Determine the (X, Y) coordinate at the center of the cell enclosing the given text.  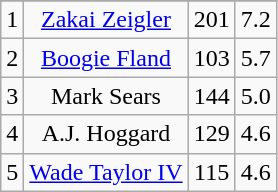
Mark Sears (106, 96)
103 (212, 58)
7.2 (256, 20)
115 (212, 172)
Boogie Fland (106, 58)
5.0 (256, 96)
129 (212, 134)
144 (212, 96)
5.7 (256, 58)
3 (12, 96)
201 (212, 20)
4 (12, 134)
Zakai Zeigler (106, 20)
Wade Taylor IV (106, 172)
A.J. Hoggard (106, 134)
5 (12, 172)
1 (12, 20)
2 (12, 58)
